Pinpoint the cell where the given text exists, returning its (x, y) midpoint coordinate. 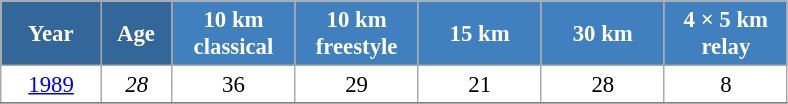
30 km (602, 34)
8 (726, 85)
Age (136, 34)
Year (52, 34)
1989 (52, 85)
10 km classical (234, 34)
21 (480, 85)
15 km (480, 34)
4 × 5 km relay (726, 34)
29 (356, 85)
10 km freestyle (356, 34)
36 (234, 85)
